For the text-containing cell, return its midpoint in [x, y] coordinate format. 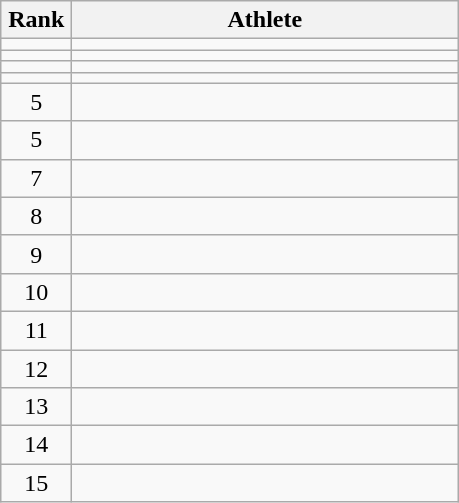
13 [36, 407]
9 [36, 254]
15 [36, 483]
Athlete [265, 20]
7 [36, 178]
Rank [36, 20]
12 [36, 369]
14 [36, 445]
11 [36, 330]
8 [36, 216]
10 [36, 292]
